Output the (x, y) coordinate of the center of the cell containing the given text.  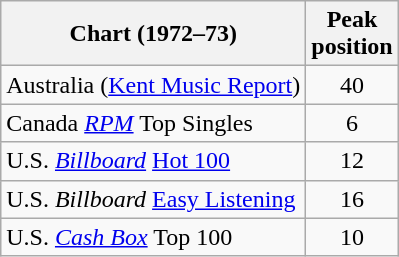
Peakposition (352, 34)
6 (352, 123)
U.S. Billboard Easy Listening (154, 199)
10 (352, 237)
12 (352, 161)
U.S. Cash Box Top 100 (154, 237)
Chart (1972–73) (154, 34)
40 (352, 85)
Canada RPM Top Singles (154, 123)
U.S. Billboard Hot 100 (154, 161)
Australia (Kent Music Report) (154, 85)
16 (352, 199)
